Return (X, Y) of the center of cell containing provided text 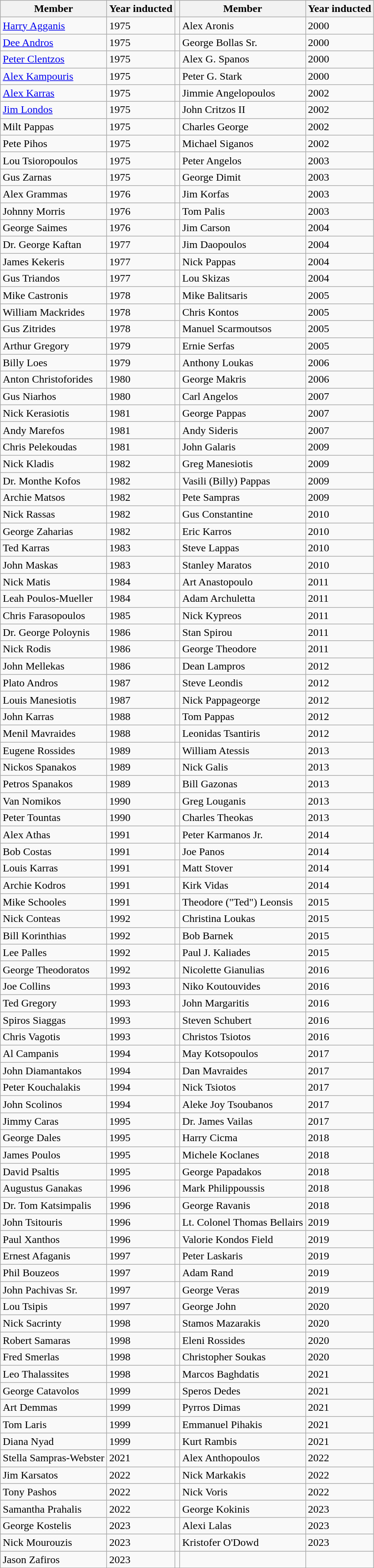
Greg Louganis (243, 801)
Jason Zafiros (54, 1559)
Steve Leondis (243, 683)
Nick Conteas (54, 919)
George Dimit (243, 177)
Andy Sideris (243, 430)
Alexi Lalas (243, 1525)
Chris Farasopoulos (54, 616)
Pyrros Dimas (243, 1408)
Nick Kerasiotis (54, 413)
Anton Christoforides (54, 379)
Alex Grammas (54, 194)
Ted Gregory (54, 1003)
Gus Zitrides (54, 329)
Peter G. Stark (243, 76)
Stan Spirou (243, 632)
Eleni Rossides (243, 1340)
Pete Pihos (54, 143)
Gus Niarhos (54, 396)
Dr. Tom Katsimpalis (54, 1205)
Marcos Baghdatis (243, 1374)
Niko Koutouvides (243, 986)
Dean Lampros (243, 666)
Petros Spanakos (54, 784)
Charles George (243, 127)
Robert Samaras (54, 1340)
Gus Zarnas (54, 177)
Mike Schooles (54, 902)
Nick Kypreos (243, 616)
Jim Londos (54, 110)
Samantha Prahalis (54, 1509)
Nicolette Gianulias (243, 969)
Christopher Soukas (243, 1357)
Art Demmas (54, 1408)
Dan Mavraides (243, 1071)
Kurt Rambis (243, 1441)
Kristofer O'Dowd (243, 1542)
Nick Sacrinty (54, 1324)
George Veras (243, 1290)
William Atessis (243, 751)
John Maskas (54, 565)
Ernest Afaganis (54, 1256)
Speros Dedes (243, 1391)
Bob Barnek (243, 936)
Leo Thalassites (54, 1374)
Dr. George Kaftan (54, 245)
Adam Rand (243, 1273)
Milt Pappas (54, 127)
John Karras (54, 716)
Peter Tountas (54, 818)
Nick Pappas (243, 262)
Lt. Colonel Thomas Bellairs (243, 1222)
Gus Triandos (54, 279)
Joe Panos (243, 852)
Spiros Siaggas (54, 1020)
Mike Balitsaris (243, 295)
George Theodoratos (54, 969)
Emmanuel Pihakis (243, 1425)
Eric Karros (243, 531)
George Makris (243, 379)
Kirk Vidas (243, 885)
George John (243, 1307)
Tom Palis (243, 211)
George Catavolos (54, 1391)
Alex Athas (54, 835)
Michael Siganos (243, 143)
Peter Laskaris (243, 1256)
George Bollas Sr. (243, 43)
John Scolinos (54, 1104)
Alex G. Spanos (243, 59)
Tom Pappas (243, 716)
Plato Andros (54, 683)
Pete Sampras (243, 498)
Diana Nyad (54, 1441)
Dr. George Poloynis (54, 632)
Nick Rassas (54, 515)
Louis Manesiotis (54, 700)
Bob Costas (54, 852)
Christos Tsiotos (243, 1037)
Nick Markakis (243, 1475)
Vasili (Billy) Pappas (243, 480)
Jim Karsatos (54, 1475)
Peter Angelos (243, 160)
Theodore ("Ted") Leonsis (243, 902)
Jimmie Angelopoulos (243, 93)
Valorie Kondos Field (243, 1239)
Nick Mourouzis (54, 1542)
Phil Bouzeos (54, 1273)
Steve Lappas (243, 548)
John Diamantakos (54, 1071)
Art Anastopoulo (243, 582)
George Pappas (243, 413)
Andy Marefos (54, 430)
Charles Theokas (243, 818)
Mark Philippoussis (243, 1189)
Greg Manesiotis (243, 464)
Aleke Joy Tsoubanos (243, 1104)
Johnny Morris (54, 211)
Lou Tsipis (54, 1307)
Nick Rodis (54, 649)
Adam Archuletta (243, 599)
Nickos Spanakos (54, 767)
Alex Karras (54, 93)
Peter Kouchalakis (54, 1088)
John Tsitouris (54, 1222)
1985 (141, 616)
Augustus Ganakas (54, 1189)
Manuel Scarmoutsos (243, 329)
Louis Karras (54, 868)
John Margaritis (243, 1003)
Tom Laris (54, 1425)
John Mellekas (54, 666)
Matt Stover (243, 868)
Nick Voris (243, 1492)
Leah Poulos-Mueller (54, 599)
Jimmy Caras (54, 1121)
John Galaris (243, 447)
Chris Pelekoudas (54, 447)
May Kotsopoulos (243, 1054)
Peter Clentzos (54, 59)
Nick Matis (54, 582)
Ted Karras (54, 548)
Anthony Loukas (243, 363)
Harry Cicma (243, 1138)
George Ravanis (243, 1205)
Mike Castronis (54, 295)
Van Nomikos (54, 801)
George Kostelis (54, 1525)
John Pachivas Sr. (54, 1290)
David Psaltis (54, 1172)
Nick Pappageorge (243, 700)
Stanley Maratos (243, 565)
Jim Carson (243, 228)
Arthur Gregory (54, 346)
Menil Mavraides (54, 733)
Ernie Serfas (243, 346)
James Kekeris (54, 262)
Jim Daopoulos (243, 245)
Harry Agganis (54, 26)
Bill Korinthias (54, 936)
Fred Smerlas (54, 1357)
Paul Xanthos (54, 1239)
Alex Anthopoulos (243, 1458)
Peter Karmanos Jr. (243, 835)
Bill Gazonas (243, 784)
Archie Kodros (54, 885)
Leonidas Tsantiris (243, 733)
Lee Palles (54, 952)
Nick Tsiotos (243, 1088)
Nick Galis (243, 767)
Stella Sampras-Webster (54, 1458)
Gus Constantine (243, 515)
John Critzos II (243, 110)
George Saimes (54, 228)
George Kokinis (243, 1509)
Jim Korfas (243, 194)
Joe Collins (54, 986)
Steven Schubert (243, 1020)
Tony Pashos (54, 1492)
George Theodore (243, 649)
Michele Koclanes (243, 1155)
Alex Kampouris (54, 76)
Nick Kladis (54, 464)
Christina Loukas (243, 919)
James Poulos (54, 1155)
Alex Aronis (243, 26)
Billy Loes (54, 363)
George Papadakos (243, 1172)
Dr. Monthe Kofos (54, 480)
Carl Angelos (243, 396)
Archie Matsos (54, 498)
Chris Vagotis (54, 1037)
Al Campanis (54, 1054)
Dr. James Vailas (243, 1121)
Dee Andros (54, 43)
Eugene Rossides (54, 751)
George Zaharias (54, 531)
Lou Tsioropoulos (54, 160)
William Mackrides (54, 312)
Lou Skizas (243, 279)
Paul J. Kaliades (243, 952)
Stamos Mazarakis (243, 1324)
Chris Kontos (243, 312)
George Dales (54, 1138)
